Provide the (x, y) coordinate of the cell's center where the given text is located.  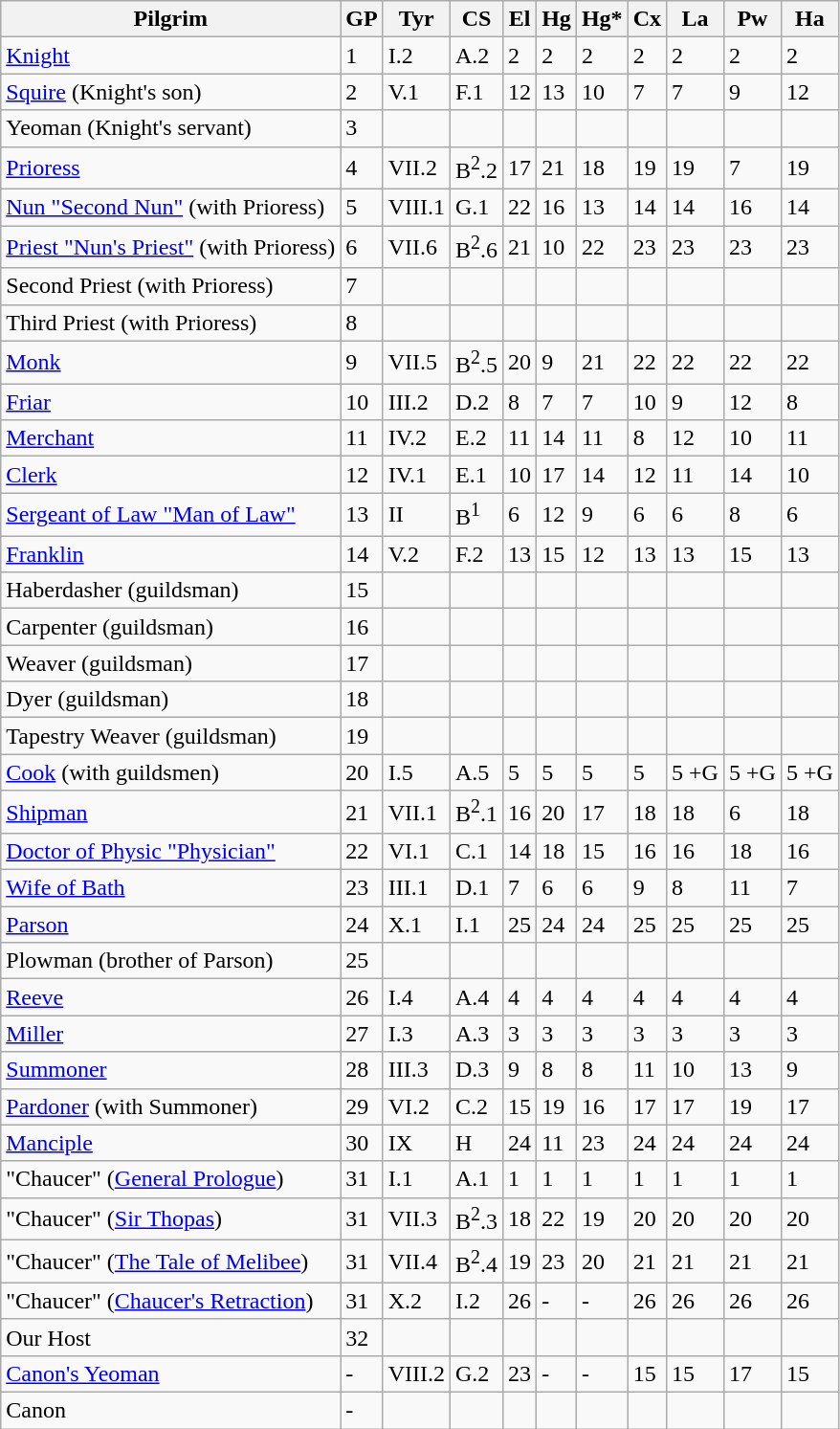
"Chaucer" (Chaucer's Retraction) (170, 1301)
I.3 (416, 1034)
"Chaucer" (The Tale of Melibee) (170, 1262)
IV.1 (416, 475)
VII.1 (416, 812)
Pw (752, 19)
VI.2 (416, 1106)
D.2 (476, 402)
Cook (with guildsmen) (170, 772)
Parson (170, 925)
Shipman (170, 812)
B2.4 (476, 1262)
VII.4 (416, 1262)
Clerk (170, 475)
GP (362, 19)
Knight (170, 56)
C.2 (476, 1106)
28 (362, 1070)
"Chaucer" (General Prologue) (170, 1179)
III.1 (416, 888)
E.1 (476, 475)
II (416, 515)
Cx (647, 19)
III.2 (416, 402)
VI.1 (416, 852)
F.1 (476, 92)
V.2 (416, 554)
Third Priest (with Prioress) (170, 323)
X.1 (416, 925)
Priest "Nun's Priest" (with Prioress) (170, 247)
VII.2 (416, 168)
I.4 (416, 997)
Dyer (guildsman) (170, 700)
B2.5 (476, 362)
Miller (170, 1034)
VII.5 (416, 362)
F.2 (476, 554)
X.2 (416, 1301)
Ha (809, 19)
G.2 (476, 1373)
Doctor of Physic "Physician" (170, 852)
VII.6 (416, 247)
Prioress (170, 168)
Reeve (170, 997)
Pilgrim (170, 19)
Canon's Yeoman (170, 1373)
Squire (Knight's son) (170, 92)
I.5 (416, 772)
A.2 (476, 56)
VIII.1 (416, 208)
B2.2 (476, 168)
Manciple (170, 1143)
Canon (170, 1411)
VIII.2 (416, 1373)
La (696, 19)
V.1 (416, 92)
Sergeant of Law "Man of Law" (170, 515)
A.5 (476, 772)
A.4 (476, 997)
Merchant (170, 438)
D.1 (476, 888)
IV.2 (416, 438)
Hg (557, 19)
Friar (170, 402)
H (476, 1143)
"Chaucer" (Sir Thopas) (170, 1219)
B2.3 (476, 1219)
B1 (476, 515)
32 (362, 1337)
E.2 (476, 438)
27 (362, 1034)
Wife of Bath (170, 888)
Pardoner (with Summoner) (170, 1106)
Plowman (brother of Parson) (170, 961)
Monk (170, 362)
VII.3 (416, 1219)
Summoner (170, 1070)
Yeoman (Knight's servant) (170, 128)
30 (362, 1143)
Nun "Second Nun" (with Prioress) (170, 208)
Our Host (170, 1337)
29 (362, 1106)
Tyr (416, 19)
Franklin (170, 554)
A.1 (476, 1179)
Hg* (602, 19)
El (520, 19)
B2.6 (476, 247)
IX (416, 1143)
III.3 (416, 1070)
A.3 (476, 1034)
B2.1 (476, 812)
Carpenter (guildsman) (170, 627)
CS (476, 19)
G.1 (476, 208)
Second Priest (with Prioress) (170, 286)
Weaver (guildsman) (170, 663)
D.3 (476, 1070)
C.1 (476, 852)
Haberdasher (guildsman) (170, 591)
Tapestry Weaver (guildsman) (170, 736)
